Scan for the cell matching the given text and deliver its (x, y) coordinate at center. 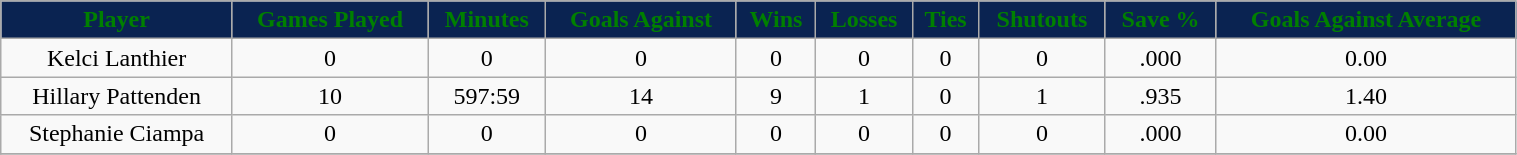
Hillary Pattenden (117, 96)
Goals Against Average (1366, 20)
Save % (1160, 20)
9 (776, 96)
1.40 (1366, 96)
.935 (1160, 96)
Losses (864, 20)
14 (641, 96)
Ties (945, 20)
Minutes (487, 20)
Games Played (330, 20)
Shutouts (1042, 20)
Goals Against (641, 20)
Kelci Lanthier (117, 58)
Wins (776, 20)
Player (117, 20)
10 (330, 96)
597:59 (487, 96)
Stephanie Ciampa (117, 134)
